Return the [x, y] coordinate for the center point of the cell that contains the specified text.  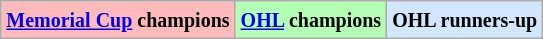
Memorial Cup champions [118, 20]
OHL runners-up [465, 20]
OHL champions [311, 20]
